Find where the given text appears and provide that cell's center as (x, y) coordinate. 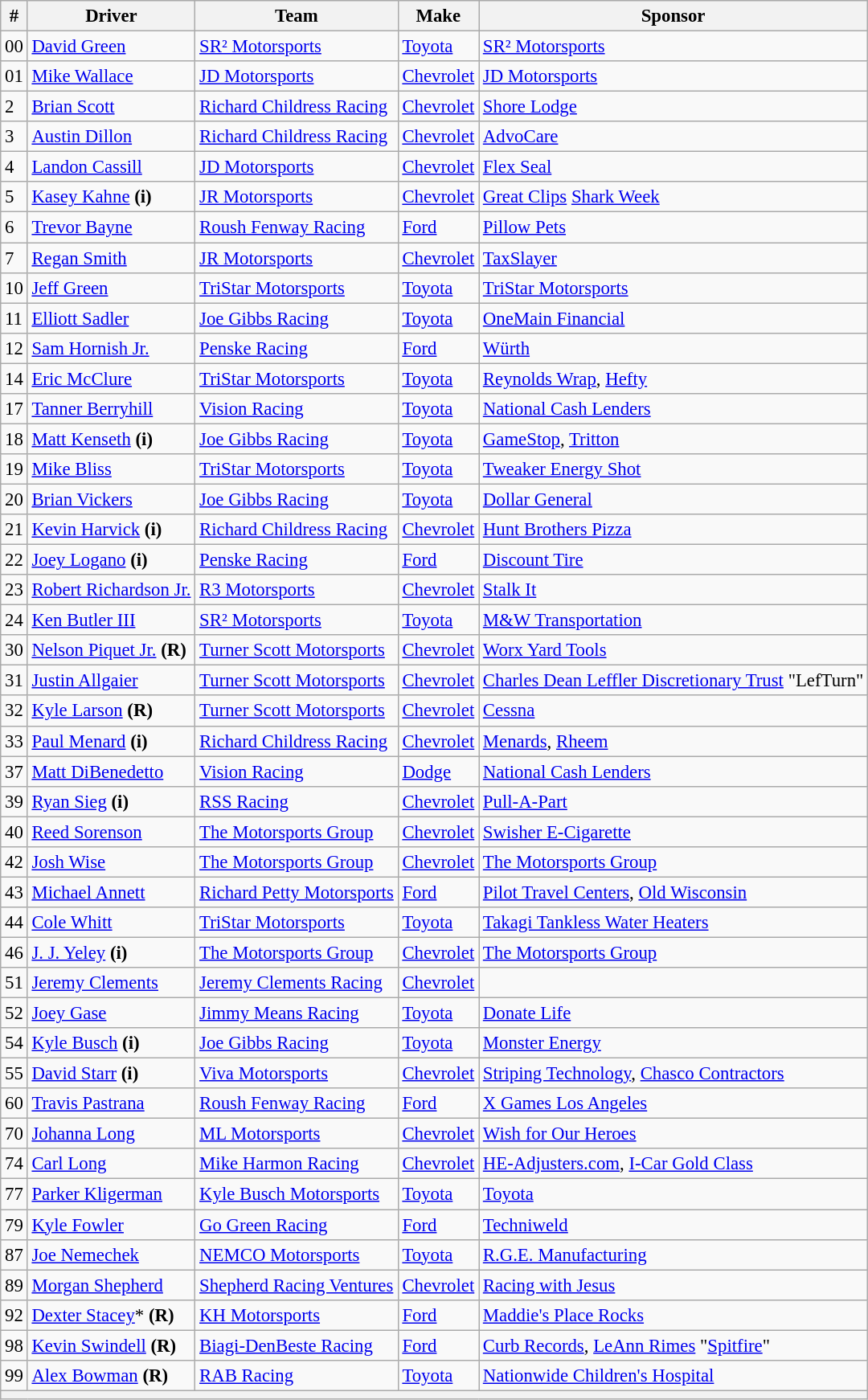
Alex Bowman (R) (111, 1376)
HE-Adjusters.com, I-Car Gold Class (674, 1165)
Takagi Tankless Water Heaters (674, 923)
ML Motorsports (297, 1134)
RSS Racing (297, 801)
X Games Los Angeles (674, 1103)
54 (14, 1043)
87 (14, 1255)
R3 Motorsports (297, 590)
01 (14, 76)
Joey Logano (i) (111, 560)
21 (14, 530)
74 (14, 1165)
Kyle Larson (R) (111, 711)
Hunt Brothers Pizza (674, 530)
Viva Motorsports (297, 1074)
Dollar General (674, 499)
32 (14, 711)
5 (14, 197)
Tanner Berryhill (111, 409)
24 (14, 620)
Kyle Busch (i) (111, 1043)
Dexter Stacey* (R) (111, 1315)
GameStop, Tritton (674, 439)
Menards, Rheem (674, 741)
# (14, 16)
Reynolds Wrap, Hefty (674, 379)
Morgan Shepherd (111, 1285)
Donate Life (674, 1013)
42 (14, 862)
12 (14, 348)
Techniweld (674, 1225)
6 (14, 227)
Make (438, 16)
Racing with Jesus (674, 1285)
30 (14, 650)
Monster Energy (674, 1043)
4 (14, 167)
99 (14, 1376)
44 (14, 923)
David Starr (i) (111, 1074)
Stalk It (674, 590)
39 (14, 801)
22 (14, 560)
Carl Long (111, 1165)
Pillow Pets (674, 227)
70 (14, 1134)
55 (14, 1074)
23 (14, 590)
Ken Butler III (111, 620)
Jeremy Clements Racing (297, 983)
Matt DiBenedetto (111, 772)
Joe Nemechek (111, 1255)
Eric McClure (111, 379)
Worx Yard Tools (674, 650)
Charles Dean Leffler Discretionary Trust "LefTurn" (674, 681)
40 (14, 832)
Mike Harmon Racing (297, 1165)
2 (14, 107)
31 (14, 681)
Nelson Piquet Jr. (R) (111, 650)
37 (14, 772)
RAB Racing (297, 1376)
33 (14, 741)
Sponsor (674, 16)
NEMCO Motorsports (297, 1255)
TaxSlayer (674, 258)
Discount Tire (674, 560)
Robert Richardson Jr. (111, 590)
Biagi-DenBeste Racing (297, 1345)
Regan Smith (111, 258)
51 (14, 983)
Reed Sorenson (111, 832)
Matt Kenseth (i) (111, 439)
Pull-A-Part (674, 801)
Shore Lodge (674, 107)
Sam Hornish Jr. (111, 348)
Austin Dillon (111, 137)
Paul Menard (i) (111, 741)
Team (297, 16)
43 (14, 892)
Josh Wise (111, 862)
M&W Transportation (674, 620)
Kasey Kahne (i) (111, 197)
Tweaker Energy Shot (674, 469)
Kevin Harvick (i) (111, 530)
Dodge (438, 772)
Landon Cassill (111, 167)
18 (14, 439)
Parker Kligerman (111, 1194)
Brian Vickers (111, 499)
19 (14, 469)
Cessna (674, 711)
Brian Scott (111, 107)
52 (14, 1013)
79 (14, 1225)
Great Clips Shark Week (674, 197)
14 (14, 379)
Kevin Swindell (R) (111, 1345)
Mike Bliss (111, 469)
17 (14, 409)
Würth (674, 348)
Shepherd Racing Ventures (297, 1285)
Cole Whitt (111, 923)
AdvoCare (674, 137)
Driver (111, 16)
KH Motorsports (297, 1315)
3 (14, 137)
Jimmy Means Racing (297, 1013)
00 (14, 47)
Trevor Bayne (111, 227)
92 (14, 1315)
77 (14, 1194)
46 (14, 952)
Travis Pastrana (111, 1103)
20 (14, 499)
Richard Petty Motorsports (297, 892)
Michael Annett (111, 892)
Wish for Our Heroes (674, 1134)
Go Green Racing (297, 1225)
11 (14, 318)
Johanna Long (111, 1134)
Flex Seal (674, 167)
Maddie's Place Rocks (674, 1315)
Swisher E-Cigarette (674, 832)
Justin Allgaier (111, 681)
Kyle Busch Motorsports (297, 1194)
Pilot Travel Centers, Old Wisconsin (674, 892)
7 (14, 258)
Elliott Sadler (111, 318)
98 (14, 1345)
Mike Wallace (111, 76)
J. J. Yeley (i) (111, 952)
Ryan Sieg (i) (111, 801)
Kyle Fowler (111, 1225)
R.G.E. Manufacturing (674, 1255)
David Green (111, 47)
Jeff Green (111, 288)
Nationwide Children's Hospital (674, 1376)
89 (14, 1285)
60 (14, 1103)
Curb Records, LeAnn Rimes "Spitfire" (674, 1345)
Striping Technology, Chasco Contractors (674, 1074)
10 (14, 288)
Jeremy Clements (111, 983)
OneMain Financial (674, 318)
Joey Gase (111, 1013)
